For the text-containing cell, return its midpoint in (X, Y) coordinate format. 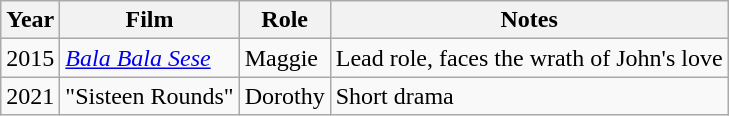
Bala Bala Sese (150, 58)
Year (30, 20)
Notes (529, 20)
2021 (30, 96)
Lead role, faces the wrath of John's love (529, 58)
Short drama (529, 96)
Film (150, 20)
Role (284, 20)
Dorothy (284, 96)
2015 (30, 58)
Maggie (284, 58)
"Sisteen Rounds" (150, 96)
